Detect which cell encompasses the target text, then output its (X, Y) center coordinate. 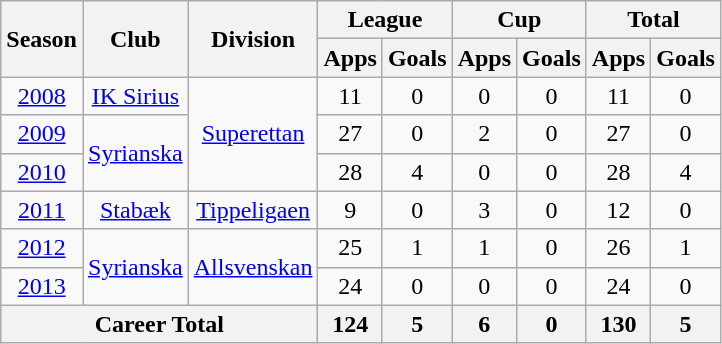
2009 (42, 134)
130 (618, 324)
26 (618, 248)
Career Total (160, 324)
Division (253, 39)
Tippeligaen (253, 210)
2008 (42, 96)
Allsvenskan (253, 267)
2010 (42, 172)
12 (618, 210)
2013 (42, 286)
IK Sirius (135, 96)
Stabæk (135, 210)
3 (484, 210)
25 (350, 248)
124 (350, 324)
Club (135, 39)
6 (484, 324)
Season (42, 39)
Cup (519, 20)
2 (484, 134)
Superettan (253, 134)
9 (350, 210)
League (385, 20)
Total (653, 20)
2011 (42, 210)
2012 (42, 248)
